Detect which cell encompasses the target text, then output its [x, y] center coordinate. 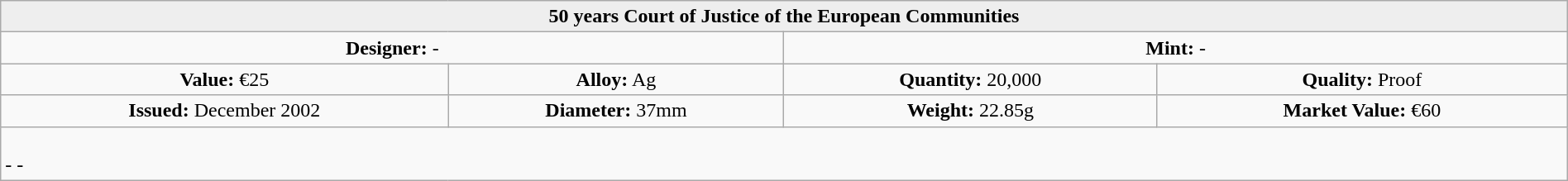
50 years Court of Justice of the European Communities [784, 17]
Quality: Proof [1363, 79]
Value: €25 [225, 79]
Mint: - [1176, 48]
Diameter: 37mm [616, 111]
Quantity: 20,000 [971, 79]
Designer: - [392, 48]
Market Value: €60 [1363, 111]
- - [784, 154]
Alloy: Ag [616, 79]
Weight: 22.85g [971, 111]
Issued: December 2002 [225, 111]
